Capture the cell that displays the provided text and extract its [x, y] central coordinate. 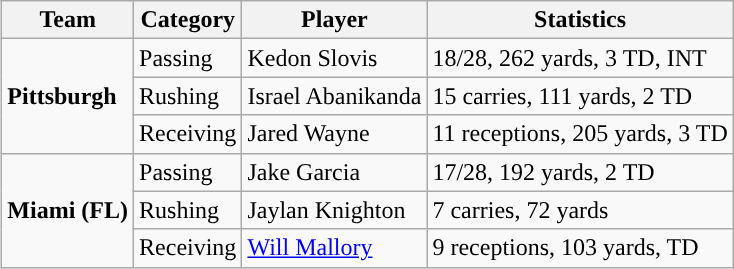
9 receptions, 103 yards, TD [580, 248]
Jared Wayne [334, 134]
15 carries, 111 yards, 2 TD [580, 96]
Player [334, 20]
Team [68, 20]
Miami (FL) [68, 210]
Category [188, 20]
Statistics [580, 20]
Will Mallory [334, 248]
7 carries, 72 yards [580, 210]
Jaylan Knighton [334, 210]
11 receptions, 205 yards, 3 TD [580, 134]
Israel Abanikanda [334, 96]
18/28, 262 yards, 3 TD, INT [580, 58]
17/28, 192 yards, 2 TD [580, 172]
Kedon Slovis [334, 58]
Jake Garcia [334, 172]
Pittsburgh [68, 96]
